Extract the (X, Y) coordinate from the center of the cell holding the provided text.  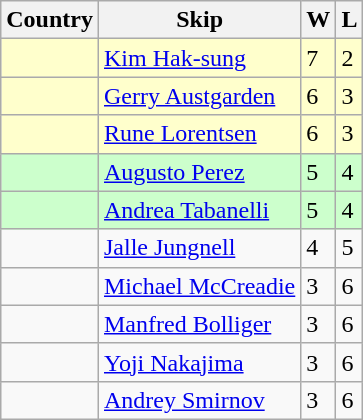
7 (318, 58)
Kim Hak-sung (199, 58)
Jalle Jungnell (199, 248)
Manfred Bolliger (199, 324)
Andrea Tabanelli (199, 210)
2 (350, 58)
Rune Lorentsen (199, 134)
L (350, 20)
Augusto Perez (199, 172)
Andrey Smirnov (199, 400)
Yoji Nakajima (199, 362)
W (318, 20)
Michael McCreadie (199, 286)
Gerry Austgarden (199, 96)
Country (50, 20)
Skip (199, 20)
